For the text-containing cell, return its midpoint in (X, Y) coordinate format. 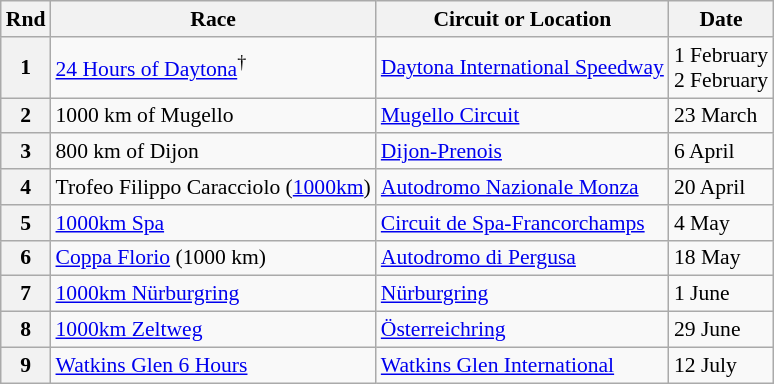
Dijon-Prenois (522, 152)
1 (26, 68)
1 February2 February (721, 68)
Autodromo di Pergusa (522, 258)
Circuit de Spa-Francorchamps (522, 223)
8 (26, 330)
1000km Spa (212, 223)
Daytona International Speedway (522, 68)
Trofeo Filippo Caracciolo (1000km) (212, 187)
Date (721, 19)
Österreichring (522, 330)
20 April (721, 187)
4 (26, 187)
3 (26, 152)
29 June (721, 330)
Circuit or Location (522, 19)
Rnd (26, 19)
Mugello Circuit (522, 116)
800 km of Dijon (212, 152)
1000km Zeltweg (212, 330)
1 June (721, 294)
2 (26, 116)
5 (26, 223)
24 Hours of Daytona† (212, 68)
1000 km of Mugello (212, 116)
Watkins Glen International (522, 365)
6 April (721, 152)
Coppa Florio (1000 km) (212, 258)
23 March (721, 116)
12 July (721, 365)
Race (212, 19)
6 (26, 258)
1000km Nürburgring (212, 294)
9 (26, 365)
7 (26, 294)
Nürburgring (522, 294)
18 May (721, 258)
Autodromo Nazionale Monza (522, 187)
Watkins Glen 6 Hours (212, 365)
4 May (721, 223)
